Capture the cell that displays the provided text and extract its (x, y) central coordinate. 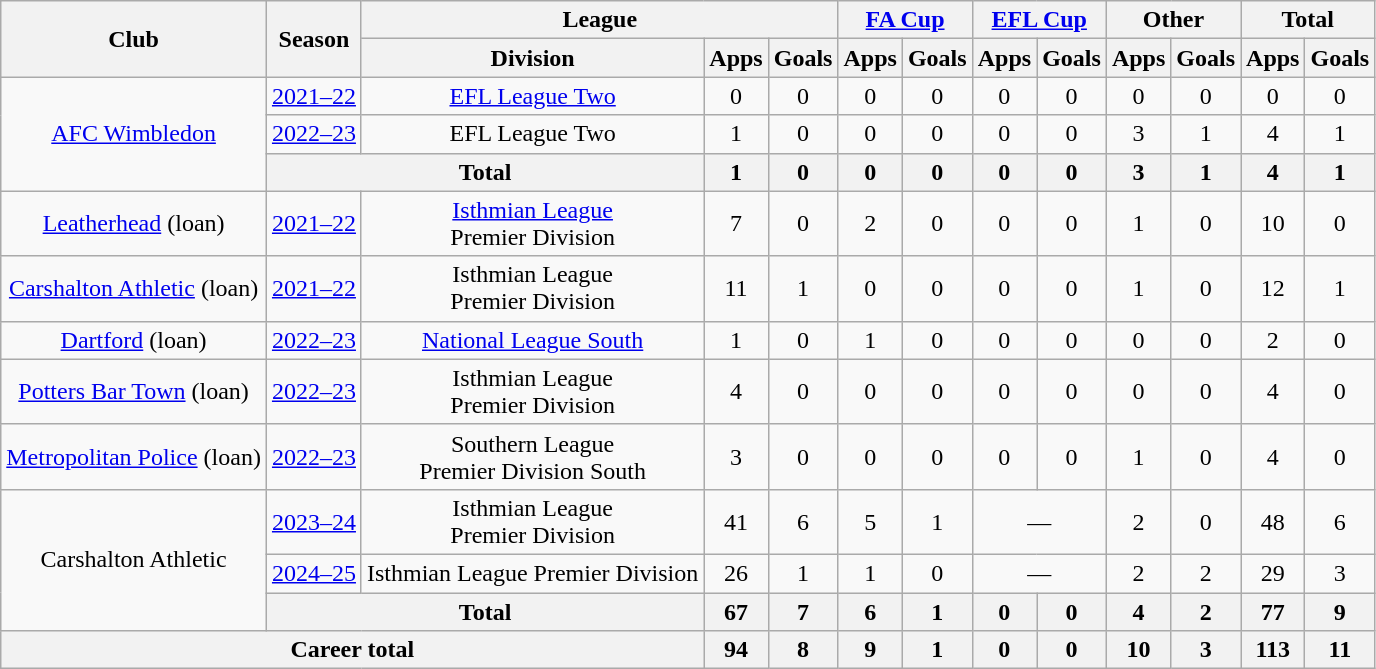
Isthmian League Premier Division (532, 573)
Season (314, 39)
Southern LeaguePremier Division South (532, 456)
Division (532, 58)
26 (736, 573)
67 (736, 611)
2023–24 (314, 522)
Dartford (loan) (134, 340)
League (600, 20)
EFL Cup (1039, 20)
Carshalton Athletic (loan) (134, 288)
5 (870, 522)
12 (1273, 288)
Metropolitan Police (loan) (134, 456)
FA Cup (905, 20)
94 (736, 650)
77 (1273, 611)
Club (134, 39)
113 (1273, 650)
29 (1273, 573)
Leatherhead (loan) (134, 224)
National League South (532, 340)
Career total (352, 650)
48 (1273, 522)
2024–25 (314, 573)
AFC Wimbledon (134, 134)
Potters Bar Town (loan) (134, 392)
8 (803, 650)
Carshalton Athletic (134, 560)
Other (1173, 20)
41 (736, 522)
